Output the [x, y] coordinate of the center of the cell containing the given text.  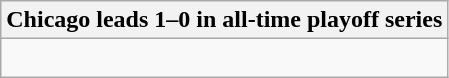
Chicago leads 1–0 in all-time playoff series [224, 20]
